Return the (X, Y) coordinate for the center point of the cell that contains the specified text.  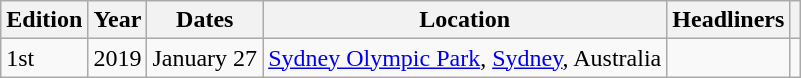
January 27 (205, 58)
Year (118, 20)
Sydney Olympic Park, Sydney, Australia (465, 58)
Headliners (728, 20)
2019 (118, 58)
Dates (205, 20)
Location (465, 20)
1st (44, 58)
Edition (44, 20)
